Detect which cell encompasses the target text, then output its [x, y] center coordinate. 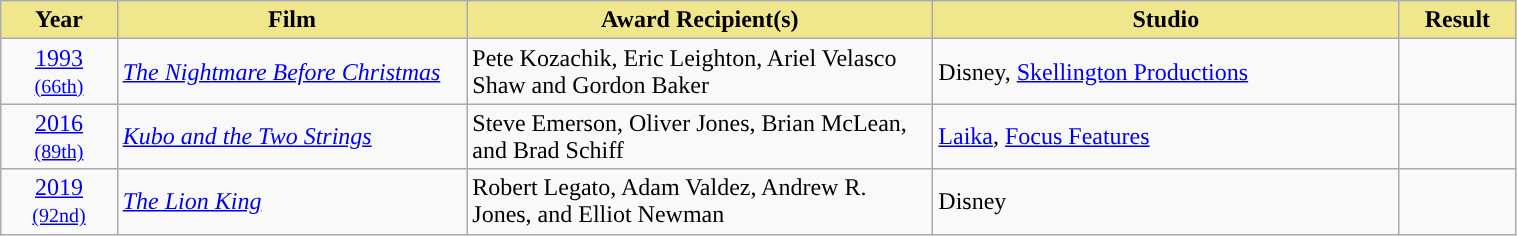
Laika, Focus Features [1166, 136]
Disney, Skellington Productions [1166, 72]
Film [292, 20]
Year [59, 20]
Robert Legato, Adam Valdez, Andrew R. Jones, and Elliot Newman [700, 202]
The Nightmare Before Christmas [292, 72]
Studio [1166, 20]
Pete Kozachik, Eric Leighton, Ariel Velasco Shaw and Gordon Baker [700, 72]
Result [1458, 20]
Steve Emerson, Oliver Jones, Brian McLean, and Brad Schiff [700, 136]
2016(89th) [59, 136]
Disney [1166, 202]
1993(66th) [59, 72]
Award Recipient(s) [700, 20]
Kubo and the Two Strings [292, 136]
The Lion King [292, 202]
2019(92nd) [59, 202]
